Return the [x, y] coordinate for the center point of the cell that contains the specified text.  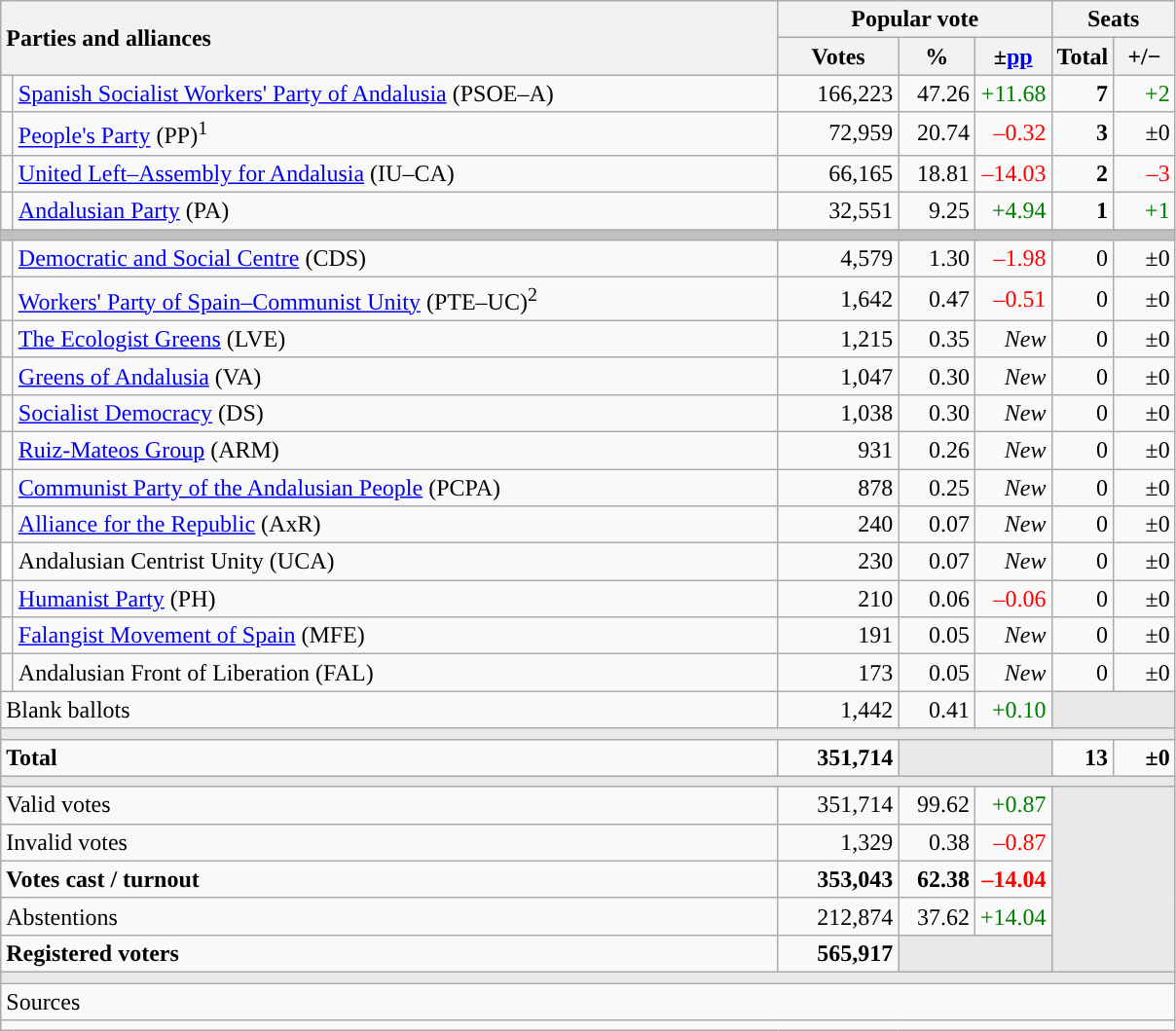
191 [838, 636]
Communist Party of the Andalusian People (PCPA) [395, 488]
–0.87 [1012, 842]
0.35 [937, 339]
Valid votes [389, 805]
0.47 [937, 300]
The Ecologist Greens (LVE) [395, 339]
United Left–Assembly for Andalusia (IU–CA) [395, 173]
32,551 [838, 211]
47.26 [937, 93]
7 [1083, 93]
1,642 [838, 300]
0.25 [937, 488]
13 [1083, 757]
People's Party (PP)1 [395, 134]
Registered voters [389, 953]
Parties and alliances [389, 38]
Democratic and Social Centre (CDS) [395, 259]
Votes cast / turnout [389, 879]
Alliance for the Republic (AxR) [395, 525]
Andalusian Centrist Unity (UCA) [395, 562]
Humanist Party (PH) [395, 599]
+/− [1145, 56]
–14.04 [1012, 879]
% [937, 56]
1,047 [838, 376]
4,579 [838, 259]
9.25 [937, 211]
Ruiz-Mateos Group (ARM) [395, 450]
+0.87 [1012, 805]
Votes [838, 56]
0.26 [937, 450]
565,917 [838, 953]
Sources [588, 1002]
Abstentions [389, 916]
–0.32 [1012, 134]
0.38 [937, 842]
1,442 [838, 710]
–14.03 [1012, 173]
–0.51 [1012, 300]
–1.98 [1012, 259]
–3 [1145, 173]
878 [838, 488]
99.62 [937, 805]
66,165 [838, 173]
Seats [1114, 19]
1,038 [838, 413]
173 [838, 673]
166,223 [838, 93]
353,043 [838, 879]
20.74 [937, 134]
+1 [1145, 211]
240 [838, 525]
3 [1083, 134]
Andalusian Party (PA) [395, 211]
±pp [1012, 56]
Socialist Democracy (DS) [395, 413]
0.06 [937, 599]
+11.68 [1012, 93]
Andalusian Front of Liberation (FAL) [395, 673]
210 [838, 599]
Greens of Andalusia (VA) [395, 376]
230 [838, 562]
0.41 [937, 710]
+4.94 [1012, 211]
Falangist Movement of Spain (MFE) [395, 636]
1,215 [838, 339]
Popular vote [915, 19]
–0.06 [1012, 599]
+0.10 [1012, 710]
2 [1083, 173]
1,329 [838, 842]
72,959 [838, 134]
62.38 [937, 879]
18.81 [937, 173]
931 [838, 450]
Spanish Socialist Workers' Party of Andalusia (PSOE–A) [395, 93]
Workers' Party of Spain–Communist Unity (PTE–UC)2 [395, 300]
1 [1083, 211]
Invalid votes [389, 842]
1.30 [937, 259]
+2 [1145, 93]
Blank ballots [389, 710]
212,874 [838, 916]
37.62 [937, 916]
+14.04 [1012, 916]
